Identify which cell holds the provided text, then report its (x, y) central coordinate. 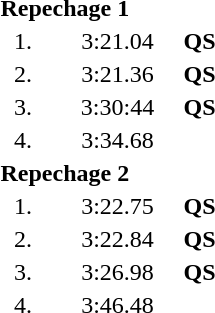
3:21.04 (118, 41)
3:34.68 (118, 140)
3:21.36 (118, 74)
3:22.75 (118, 206)
3:22.84 (118, 239)
3:26.98 (118, 272)
3:30:44 (118, 107)
